Determine the (x, y) coordinate at the center of the cell enclosing the given text.  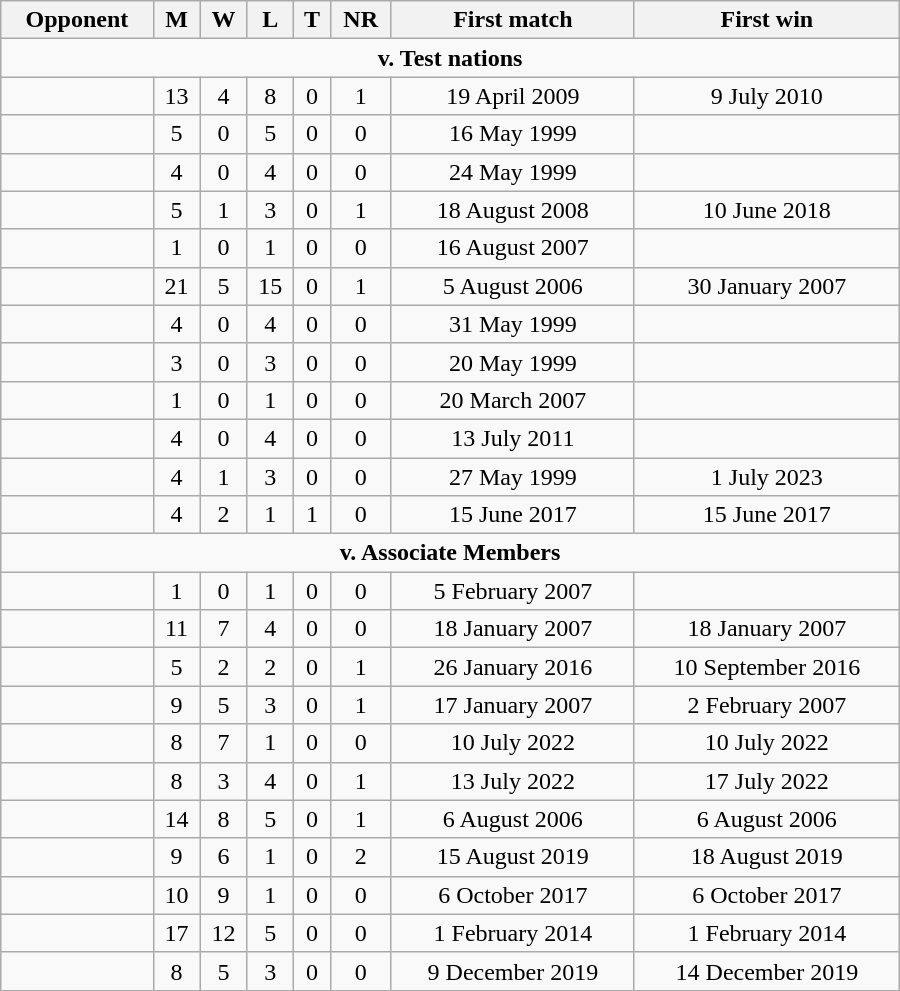
T (312, 20)
5 August 2006 (512, 286)
16 August 2007 (512, 248)
First win (766, 20)
Opponent (77, 20)
11 (176, 629)
31 May 1999 (512, 324)
20 March 2007 (512, 400)
26 January 2016 (512, 667)
20 May 1999 (512, 362)
18 August 2019 (766, 857)
15 (270, 286)
10 September 2016 (766, 667)
16 May 1999 (512, 134)
15 August 2019 (512, 857)
9 July 2010 (766, 96)
v. Associate Members (450, 553)
9 December 2019 (512, 971)
24 May 1999 (512, 172)
2 February 2007 (766, 705)
NR (360, 20)
13 July 2022 (512, 781)
10 June 2018 (766, 210)
21 (176, 286)
13 July 2011 (512, 438)
W (224, 20)
First match (512, 20)
L (270, 20)
12 (224, 933)
13 (176, 96)
18 August 2008 (512, 210)
6 (224, 857)
14 December 2019 (766, 971)
1 July 2023 (766, 477)
27 May 1999 (512, 477)
17 January 2007 (512, 705)
14 (176, 819)
10 (176, 895)
M (176, 20)
19 April 2009 (512, 96)
5 February 2007 (512, 591)
v. Test nations (450, 58)
30 January 2007 (766, 286)
17 July 2022 (766, 781)
17 (176, 933)
